From the cell containing the given text, extract its center point as (x, y) coordinate. 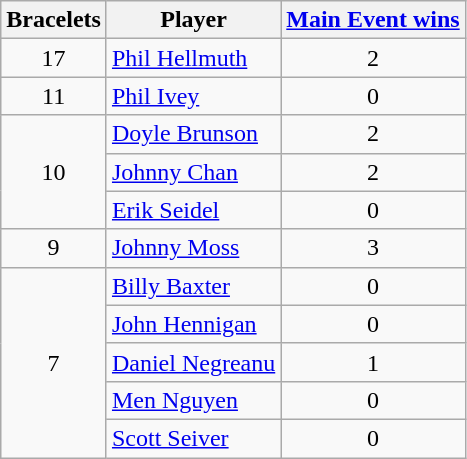
Johnny Chan (193, 172)
7 (54, 362)
Bracelets (54, 20)
Men Nguyen (193, 400)
11 (54, 96)
Johnny Moss (193, 248)
Daniel Negreanu (193, 362)
9 (54, 248)
Phil Hellmuth (193, 58)
Phil Ivey (193, 96)
Doyle Brunson (193, 134)
17 (54, 58)
3 (373, 248)
10 (54, 172)
1 (373, 362)
Scott Seiver (193, 438)
Erik Seidel (193, 210)
Player (193, 20)
John Hennigan (193, 324)
Main Event wins (373, 20)
Billy Baxter (193, 286)
